Determine the [X, Y] coordinate at the center of the cell enclosing the given text.  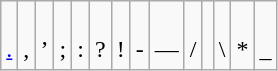
_ [266, 36]
; [63, 36]
. [10, 36]
- [140, 36]
/ [193, 36]
! [120, 36]
* [242, 36]
: [81, 36]
’ [44, 36]
? [100, 36]
— [166, 36]
, [26, 36]
\ [222, 36]
